Output the (x, y) coordinate of the center of the cell containing the given text.  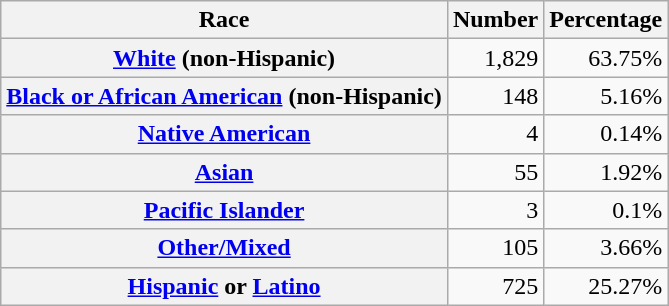
Native American (224, 134)
1.92% (606, 172)
55 (495, 172)
3.66% (606, 248)
63.75% (606, 58)
0.14% (606, 134)
148 (495, 96)
1,829 (495, 58)
Hispanic or Latino (224, 286)
5.16% (606, 96)
Number (495, 20)
725 (495, 286)
Other/Mixed (224, 248)
Percentage (606, 20)
0.1% (606, 210)
25.27% (606, 286)
Race (224, 20)
Asian (224, 172)
Black or African American (non-Hispanic) (224, 96)
3 (495, 210)
4 (495, 134)
Pacific Islander (224, 210)
White (non-Hispanic) (224, 58)
105 (495, 248)
